Capture the cell that displays the provided text and extract its (X, Y) central coordinate. 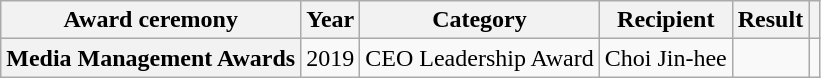
Category (480, 20)
CEO Leadership Award (480, 58)
Media Management Awards (151, 58)
Choi Jin-hee (666, 58)
Result (770, 20)
2019 (330, 58)
Recipient (666, 20)
Award ceremony (151, 20)
Year (330, 20)
